Capture the cell that displays the provided text and extract its (x, y) central coordinate. 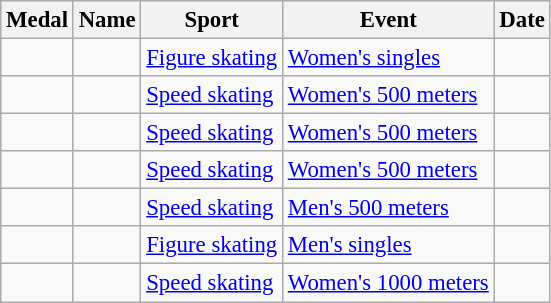
Medal (38, 20)
Men's 500 meters (388, 208)
Event (388, 20)
Date (522, 20)
Name (107, 20)
Women's 1000 meters (388, 283)
Women's singles (388, 58)
Sport (212, 20)
Men's singles (388, 245)
